Find where the given text appears and provide that cell's center as (X, Y) coordinate. 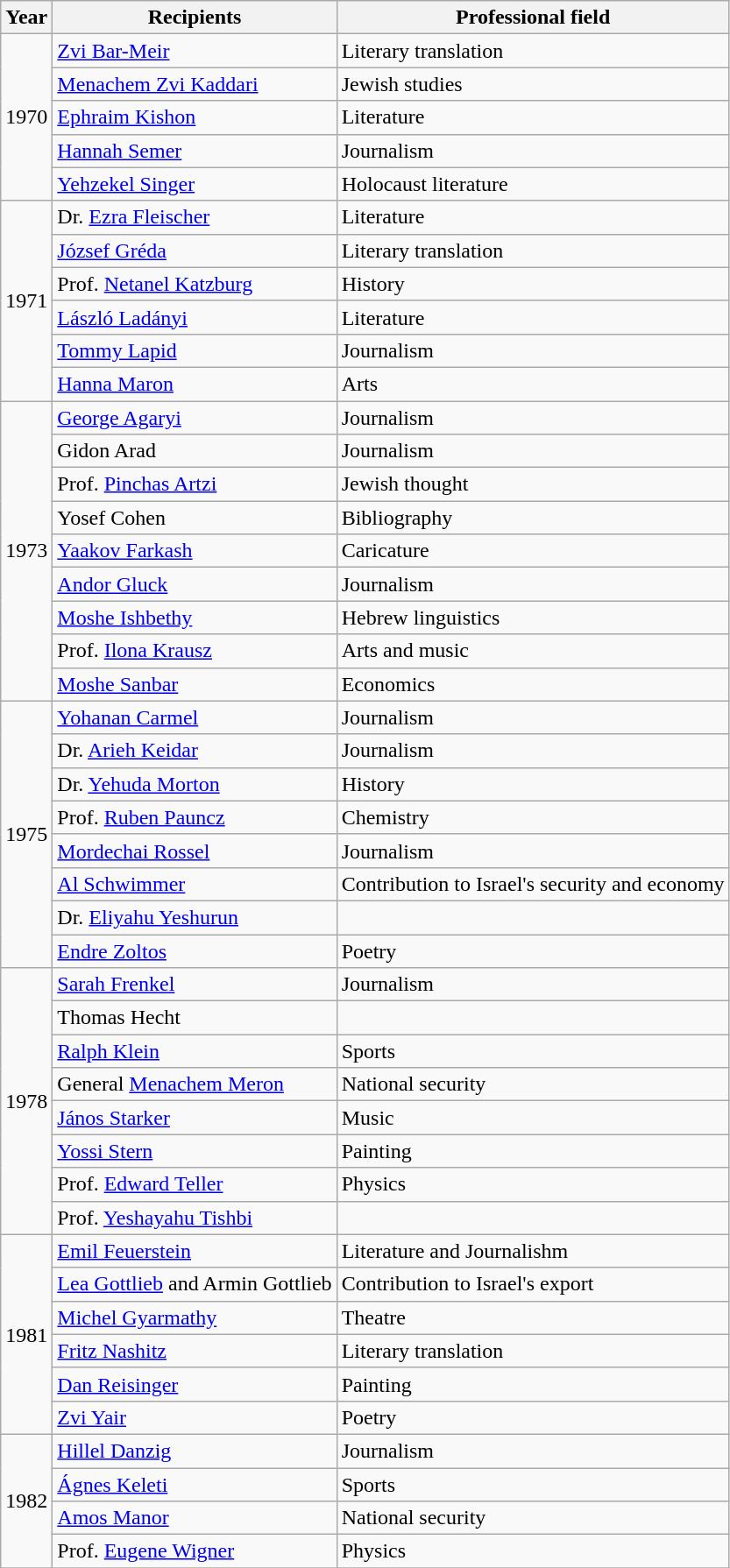
George Agaryi (195, 418)
Al Schwimmer (195, 884)
Fritz Nashitz (195, 1351)
Yossi Stern (195, 1151)
Dan Reisinger (195, 1384)
Thomas Hecht (195, 1018)
Hillel Danzig (195, 1451)
Jewish thought (533, 484)
Contribution to Israel's security and economy (533, 884)
Mordechai Rossel (195, 851)
Ephraim Kishon (195, 117)
Chemistry (533, 817)
Emil Feuerstein (195, 1251)
Yaakov Farkash (195, 551)
Dr. Arieh Keidar (195, 751)
Ágnes Keleti (195, 1485)
Lea Gottlieb and Armin Gottlieb (195, 1284)
Michel Gyarmathy (195, 1317)
Literature and Journalishm (533, 1251)
Contribution to Israel's export (533, 1284)
Moshe Sanbar (195, 684)
Zvi Bar-Meir (195, 51)
Yosef Cohen (195, 518)
General Menachem Meron (195, 1084)
1981 (26, 1334)
Hebrew linguistics (533, 618)
Prof. Eugene Wigner (195, 1551)
Endre Zoltos (195, 950)
Tommy Lapid (195, 350)
Yehzekel Singer (195, 184)
1971 (26, 300)
Economics (533, 684)
József Gréda (195, 251)
Arts and music (533, 651)
Zvi Yair (195, 1417)
Yohanan Carmel (195, 717)
Year (26, 18)
Prof. Ruben Pauncz (195, 817)
Arts (533, 384)
Sarah Frenkel (195, 985)
Gidon Arad (195, 451)
Theatre (533, 1317)
Dr. Ezra Fleischer (195, 217)
Dr. Eliyahu Yeshurun (195, 917)
1973 (26, 552)
Hanna Maron (195, 384)
1975 (26, 834)
Holocaust literature (533, 184)
Amos Manor (195, 1518)
Moshe Ishbethy (195, 618)
Dr. Yehuda Morton (195, 784)
Recipients (195, 18)
1982 (26, 1501)
Menachem Zvi Kaddari (195, 84)
János Starker (195, 1118)
Prof. Netanel Katzburg (195, 284)
Professional field (533, 18)
Bibliography (533, 518)
Music (533, 1118)
Prof. Pinchas Artzi (195, 484)
Prof. Ilona Krausz (195, 651)
László Ladányi (195, 317)
Ralph Klein (195, 1051)
Hannah Semer (195, 151)
Andor Gluck (195, 584)
Prof. Edward Teller (195, 1184)
1970 (26, 117)
Prof. Yeshayahu Tishbi (195, 1218)
Caricature (533, 551)
Jewish studies (533, 84)
1978 (26, 1101)
